For the text-containing cell, return its midpoint in [X, Y] coordinate format. 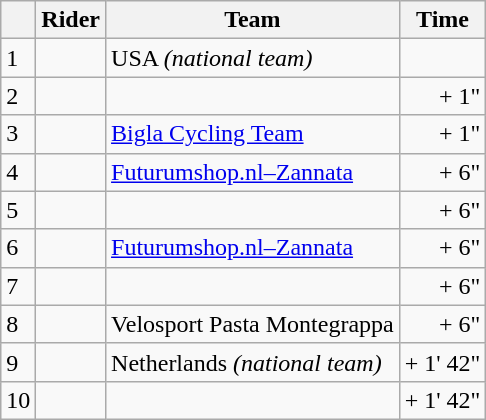
3 [18, 134]
5 [18, 210]
Time [442, 20]
Netherlands (national team) [253, 362]
1 [18, 58]
Velosport Pasta Montegrappa [253, 324]
4 [18, 172]
Bigla Cycling Team [253, 134]
8 [18, 324]
6 [18, 248]
10 [18, 400]
Rider [71, 20]
9 [18, 362]
USA (national team) [253, 58]
7 [18, 286]
Team [253, 20]
2 [18, 96]
